Capture the cell that displays the provided text and extract its (X, Y) central coordinate. 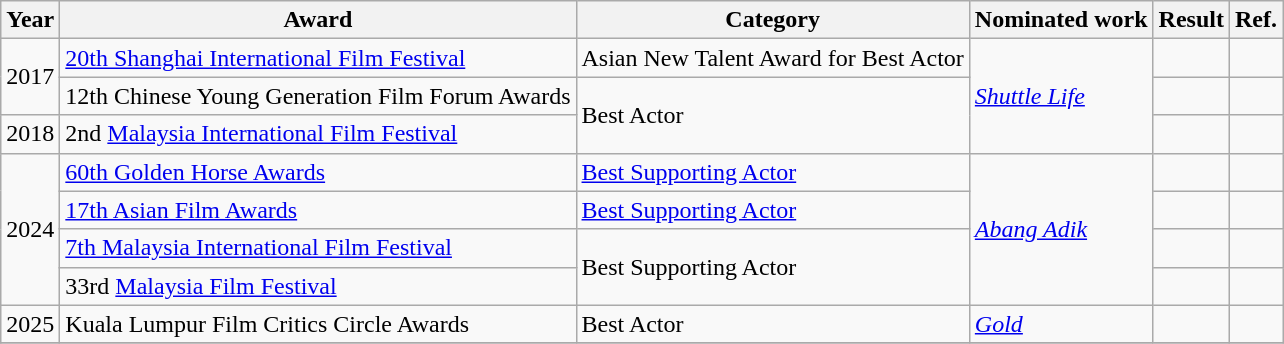
Shuttle Life (1061, 96)
2017 (30, 77)
Year (30, 20)
2025 (30, 324)
Nominated work (1061, 20)
Kuala Lumpur Film Critics Circle Awards (318, 324)
Result (1191, 20)
Abang Adik (1061, 229)
2nd Malaysia International Film Festival (318, 134)
7th Malaysia International Film Festival (318, 248)
Asian New Talent Award for Best Actor (772, 58)
12th Chinese Young Generation Film Forum Awards (318, 96)
Category (772, 20)
2024 (30, 229)
20th Shanghai International Film Festival (318, 58)
60th Golden Horse Awards (318, 172)
17th Asian Film Awards (318, 210)
Award (318, 20)
2018 (30, 134)
Gold (1061, 324)
Ref. (1256, 20)
33rd Malaysia Film Festival (318, 286)
